Provide the (X, Y) coordinate of the cell's center where the given text is located.  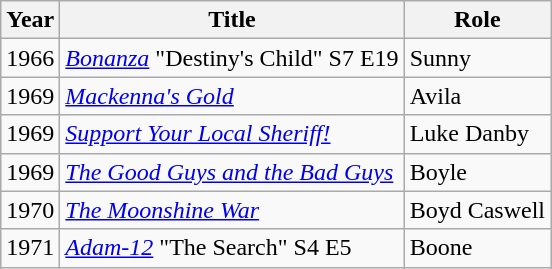
1966 (30, 58)
Avila (477, 96)
Mackenna's Gold (232, 96)
Support Your Local Sheriff! (232, 134)
Year (30, 20)
Title (232, 20)
Adam-12 "The Search" S4 E5 (232, 248)
1970 (30, 210)
Boone (477, 248)
The Good Guys and the Bad Guys (232, 172)
1971 (30, 248)
Bonanza "Destiny's Child" S7 E19 (232, 58)
Sunny (477, 58)
Boyd Caswell (477, 210)
The Moonshine War (232, 210)
Role (477, 20)
Luke Danby (477, 134)
Boyle (477, 172)
